For the text-containing cell, return its midpoint in (X, Y) coordinate format. 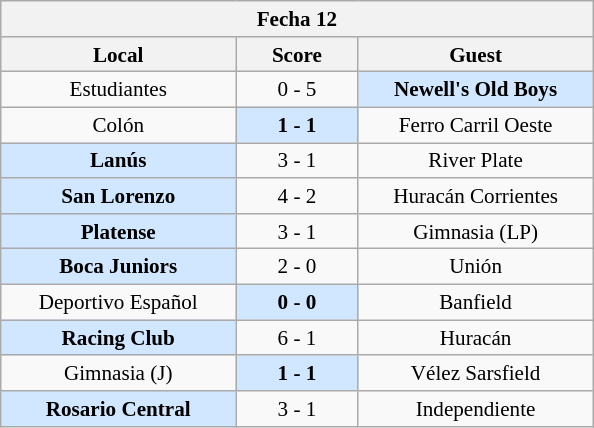
6 - 1 (297, 338)
River Plate (476, 160)
Platense (118, 230)
Newell's Old Boys (476, 90)
Rosario Central (118, 408)
Huracán Corrientes (476, 196)
Gimnasia (LP) (476, 230)
Estudiantes (118, 90)
Guest (476, 54)
Racing Club (118, 338)
San Lorenzo (118, 196)
Boca Juniors (118, 266)
Unión (476, 266)
Colón (118, 124)
0 - 0 (297, 302)
Vélez Sarsfield (476, 372)
Banfield (476, 302)
0 - 5 (297, 90)
Fecha 12 (297, 18)
Lanús (118, 160)
Local (118, 54)
4 - 2 (297, 196)
Independiente (476, 408)
Score (297, 54)
2 - 0 (297, 266)
Ferro Carril Oeste (476, 124)
Deportivo Español (118, 302)
Gimnasia (J) (118, 372)
Huracán (476, 338)
